Output the (x, y) coordinate of the center of the cell containing the given text.  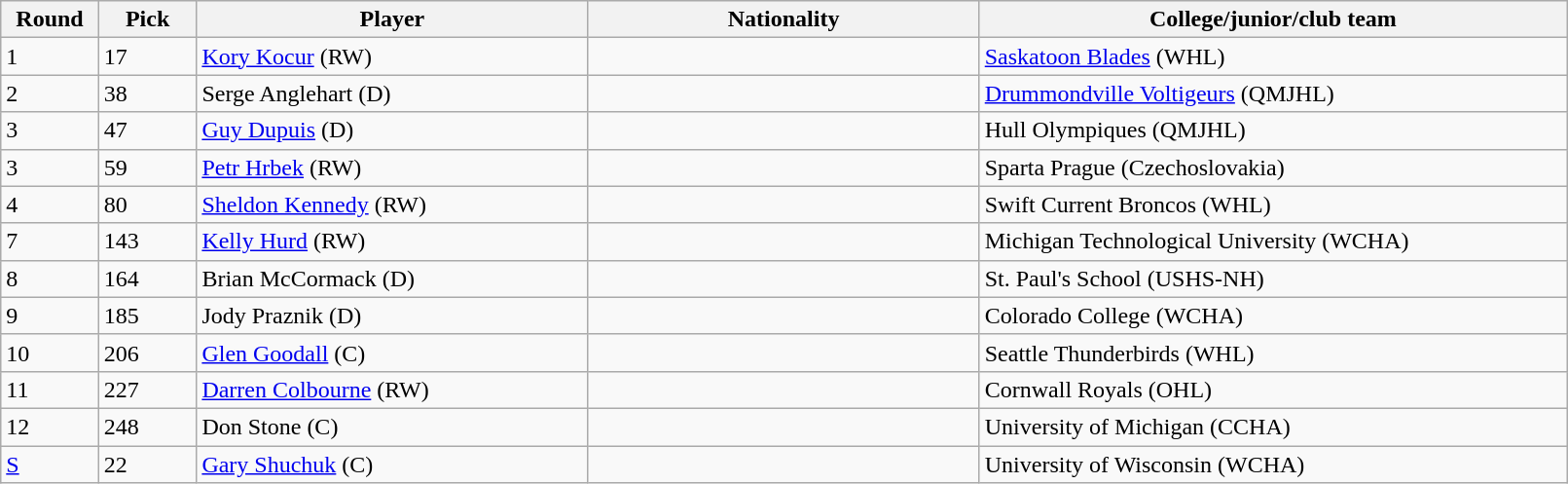
Michigan Technological University (WCHA) (1273, 242)
4 (51, 205)
9 (51, 316)
59 (148, 168)
185 (148, 316)
Don Stone (C) (392, 427)
38 (148, 93)
10 (51, 353)
17 (148, 56)
Seattle Thunderbirds (WHL) (1273, 353)
227 (148, 390)
Nationality (784, 19)
Glen Goodall (C) (392, 353)
206 (148, 353)
Petr Hrbek (RW) (392, 168)
University of Wisconsin (WCHA) (1273, 465)
St. Paul's School (USHS-NH) (1273, 279)
Kory Kocur (RW) (392, 56)
Pick (148, 19)
2 (51, 93)
Saskatoon Blades (WHL) (1273, 56)
Cornwall Royals (OHL) (1273, 390)
12 (51, 427)
47 (148, 130)
164 (148, 279)
Round (51, 19)
University of Michigan (CCHA) (1273, 427)
22 (148, 465)
Brian McCormack (D) (392, 279)
S (51, 465)
Sparta Prague (Czechoslovakia) (1273, 168)
Gary Shuchuk (C) (392, 465)
143 (148, 242)
Serge Anglehart (D) (392, 93)
Kelly Hurd (RW) (392, 242)
Swift Current Broncos (WHL) (1273, 205)
Player (392, 19)
11 (51, 390)
7 (51, 242)
Colorado College (WCHA) (1273, 316)
Hull Olympiques (QMJHL) (1273, 130)
Guy Dupuis (D) (392, 130)
Sheldon Kennedy (RW) (392, 205)
248 (148, 427)
8 (51, 279)
Drummondville Voltigeurs (QMJHL) (1273, 93)
Darren Colbourne (RW) (392, 390)
Jody Praznik (D) (392, 316)
80 (148, 205)
College/junior/club team (1273, 19)
1 (51, 56)
